Provide the [x, y] coordinate of the cell's center where the given text is located.  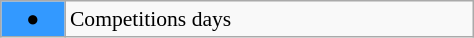
● [33, 19]
Competitions days [269, 19]
